Output the (x, y) coordinate of the center of the cell containing the given text.  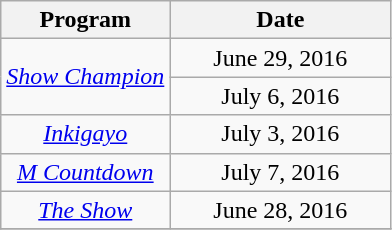
June 28, 2016 (280, 210)
Program (86, 20)
The Show (86, 210)
June 29, 2016 (280, 58)
July 6, 2016 (280, 96)
Show Champion (86, 77)
Date (280, 20)
Inkigayo (86, 134)
July 3, 2016 (280, 134)
July 7, 2016 (280, 172)
M Countdown (86, 172)
